Output the (X, Y) coordinate of the center of the cell containing the given text.  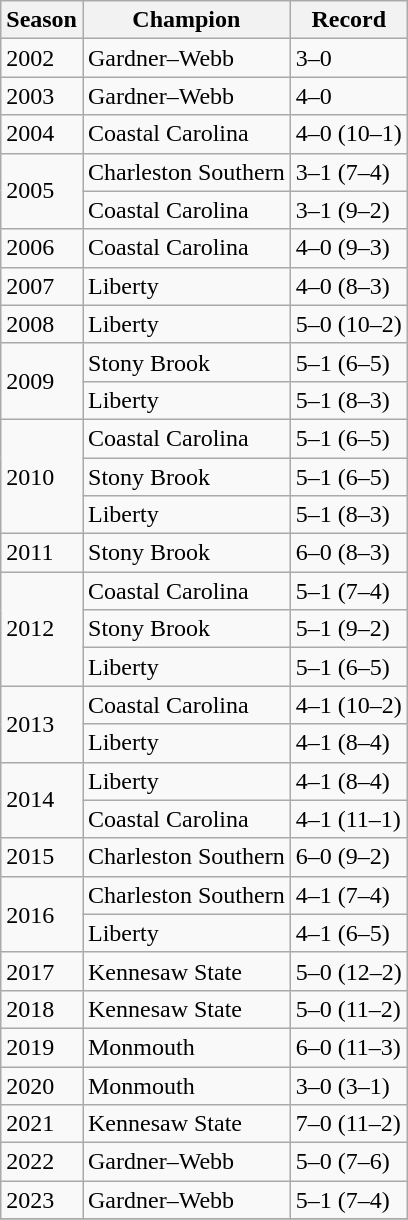
5–0 (10–2) (348, 324)
4–1 (10–2) (348, 705)
5–0 (11–2) (348, 1009)
2002 (42, 58)
4–1 (7–4) (348, 895)
4–1 (11–1) (348, 819)
7–0 (11–2) (348, 1124)
2004 (42, 134)
2021 (42, 1124)
2007 (42, 286)
2009 (42, 381)
6–0 (11–3) (348, 1047)
2023 (42, 1200)
Champion (186, 20)
2022 (42, 1162)
2011 (42, 553)
2013 (42, 724)
2008 (42, 324)
4–0 (9–3) (348, 248)
4–1 (6–5) (348, 933)
Record (348, 20)
4–0 (348, 96)
5–0 (7–6) (348, 1162)
2003 (42, 96)
6–0 (8–3) (348, 553)
2016 (42, 914)
4–0 (8–3) (348, 286)
2012 (42, 629)
2014 (42, 800)
4–0 (10–1) (348, 134)
2019 (42, 1047)
6–0 (9–2) (348, 857)
Season (42, 20)
3–0 (348, 58)
3–1 (7–4) (348, 172)
2006 (42, 248)
2015 (42, 857)
2020 (42, 1085)
3–1 (9–2) (348, 210)
2017 (42, 971)
2005 (42, 191)
2018 (42, 1009)
5–1 (9–2) (348, 629)
5–0 (12–2) (348, 971)
3–0 (3–1) (348, 1085)
2010 (42, 476)
